Search for the cell housing the specified text and yield its [X, Y] center coordinate. 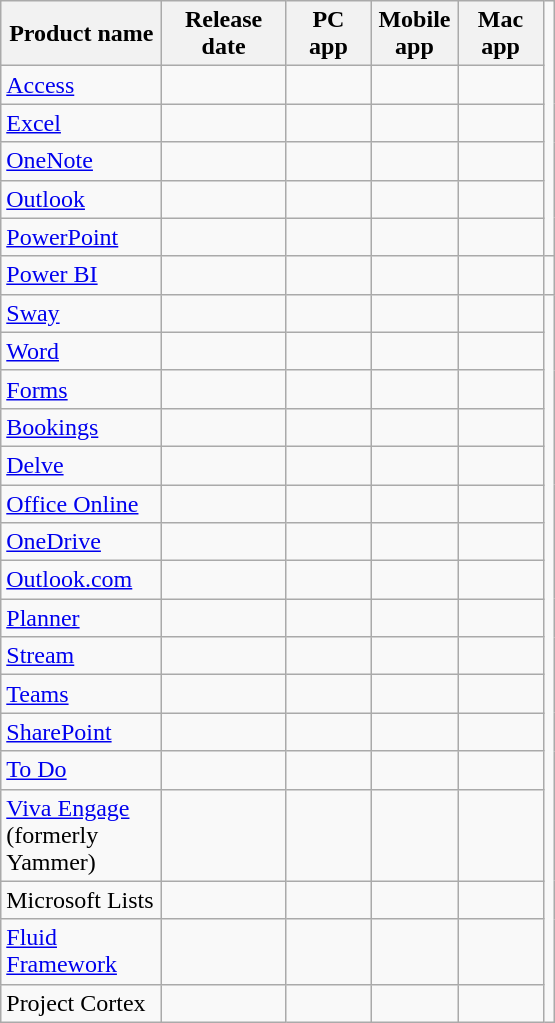
Fluid Framework [82, 952]
Bookings [82, 427]
Delve [82, 465]
Teams [82, 694]
Viva Engage (formerly Yammer) [82, 835]
Word [82, 351]
Outlook [82, 199]
Mac app [501, 34]
Forms [82, 389]
Office Online [82, 503]
Power BI [82, 275]
Access [82, 85]
Mobile app [414, 34]
Sway [82, 313]
PC app [328, 34]
Outlook.com [82, 580]
OneNote [82, 161]
OneDrive [82, 542]
Project Cortex [82, 1003]
Planner [82, 618]
SharePoint [82, 732]
PowerPoint [82, 237]
Product name [82, 34]
Stream [82, 656]
Release date [224, 34]
Microsoft Lists [82, 900]
Excel [82, 123]
To Do [82, 770]
